Identify which cell holds the provided text, then report its [X, Y] central coordinate. 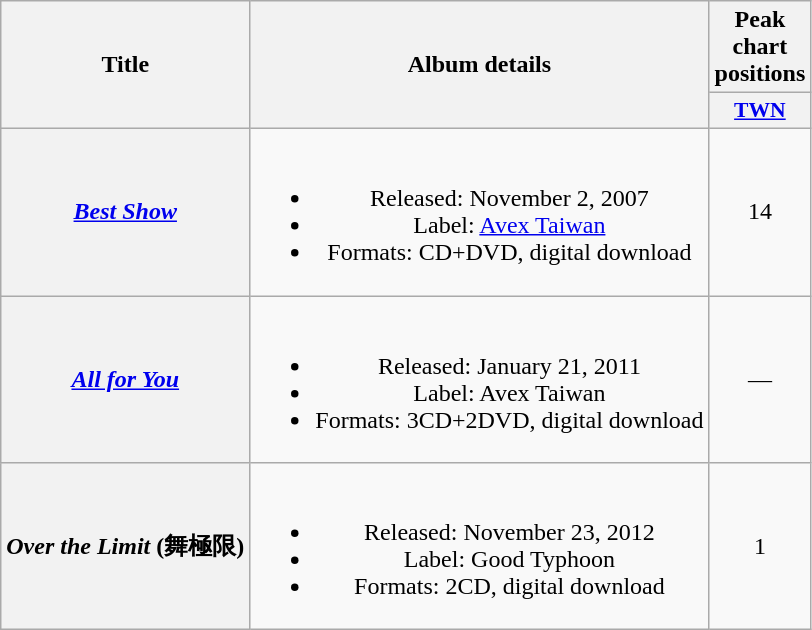
14 [760, 212]
Album details [480, 65]
TWN [760, 111]
Released: November 23, 2012Label: Good TyphoonFormats: 2CD, digital download [480, 546]
— [760, 380]
Title [126, 65]
1 [760, 546]
All for You [126, 380]
Peak chart positions [760, 47]
Best Show [126, 212]
Over the Limit (舞極限) [126, 546]
Released: November 2, 2007Label: Avex TaiwanFormats: CD+DVD, digital download [480, 212]
Released: January 21, 2011Label: Avex TaiwanFormats: 3CD+2DVD, digital download [480, 380]
